Determine the (x, y) coordinate at the center of the cell enclosing the given text.  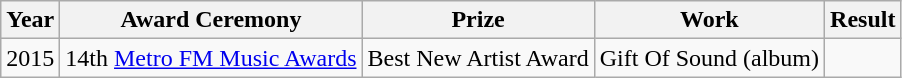
2015 (30, 58)
Award Ceremony (211, 20)
Prize (478, 20)
Year (30, 20)
Work (709, 20)
Gift Of Sound (album) (709, 58)
Best New Artist Award (478, 58)
14th Metro FM Music Awards (211, 58)
Result (863, 20)
